Determine the [X, Y] coordinate at the center of the cell enclosing the given text.  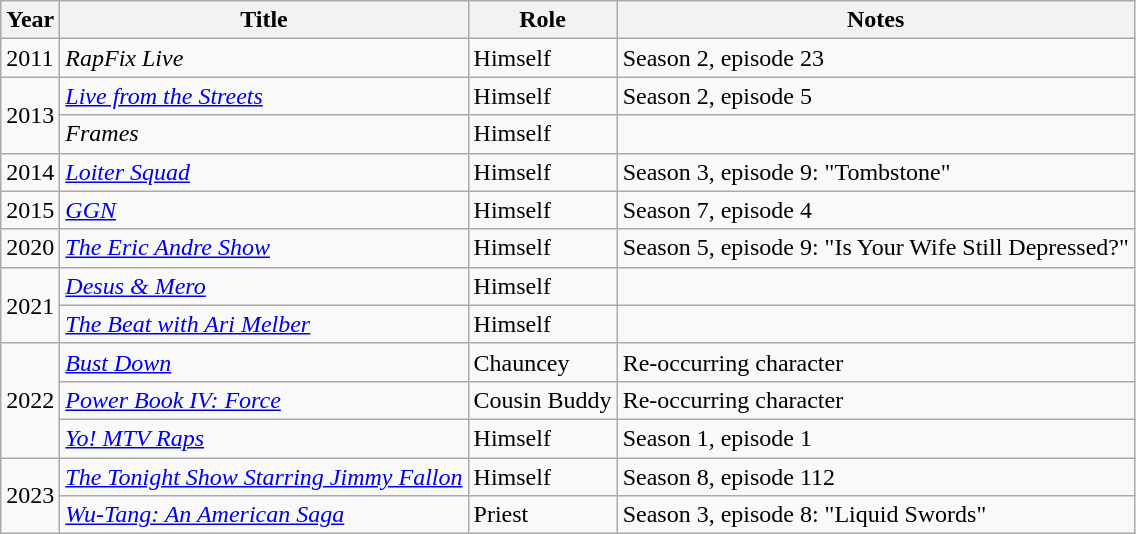
Season 3, episode 8: "Liquid Swords" [876, 515]
Priest [542, 515]
Loiter Squad [264, 172]
Season 5, episode 9: "Is Your Wife Still Depressed?" [876, 248]
Season 2, episode 23 [876, 58]
Live from the Streets [264, 96]
Power Book IV: Force [264, 400]
2022 [30, 400]
2013 [30, 115]
Desus & Mero [264, 286]
Season 1, episode 1 [876, 438]
Season 3, episode 9: "Tombstone" [876, 172]
The Eric Andre Show [264, 248]
Year [30, 20]
Role [542, 20]
Season 2, episode 5 [876, 96]
Notes [876, 20]
2023 [30, 496]
Bust Down [264, 362]
2021 [30, 305]
2015 [30, 210]
Title [264, 20]
RapFix Live [264, 58]
2020 [30, 248]
The Tonight Show Starring Jimmy Fallon [264, 477]
2011 [30, 58]
GGN [264, 210]
The Beat with Ari Melber [264, 324]
Wu-Tang: An American Saga [264, 515]
Chauncey [542, 362]
Season 7, episode 4 [876, 210]
Frames [264, 134]
Cousin Buddy [542, 400]
Yo! MTV Raps [264, 438]
Season 8, episode 112 [876, 477]
2014 [30, 172]
